Detect which cell encompasses the target text, then output its (x, y) center coordinate. 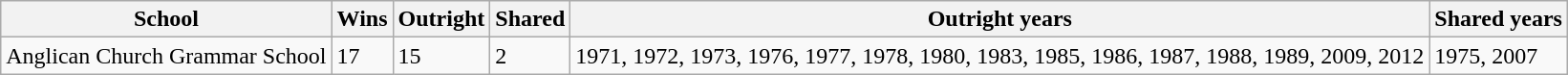
17 (362, 56)
Outright (441, 19)
1975, 2007 (1498, 56)
School (166, 19)
1971, 1972, 1973, 1976, 1977, 1978, 1980, 1983, 1985, 1986, 1987, 1988, 1989, 2009, 2012 (999, 56)
2 (530, 56)
Shared (530, 19)
Wins (362, 19)
Anglican Church Grammar School (166, 56)
Shared years (1498, 19)
Outright years (999, 19)
15 (441, 56)
